Search for the cell housing the specified text and yield its (X, Y) center coordinate. 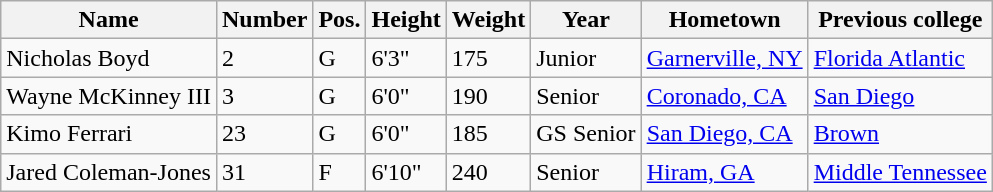
190 (488, 96)
Garnerville, NY (724, 58)
6'10" (406, 172)
Height (406, 20)
Previous college (900, 20)
Hometown (724, 20)
Number (264, 20)
San Diego, CA (724, 134)
Year (586, 20)
GS Senior (586, 134)
Wayne McKinney III (109, 96)
Coronado, CA (724, 96)
6'3" (406, 58)
San Diego (900, 96)
185 (488, 134)
Pos. (340, 20)
Brown (900, 134)
Nicholas Boyd (109, 58)
31 (264, 172)
Weight (488, 20)
Florida Atlantic (900, 58)
Middle Tennessee (900, 172)
Name (109, 20)
240 (488, 172)
Junior (586, 58)
Jared Coleman-Jones (109, 172)
Hiram, GA (724, 172)
23 (264, 134)
F (340, 172)
Kimo Ferrari (109, 134)
2 (264, 58)
3 (264, 96)
175 (488, 58)
